Find where the given text appears and provide that cell's center as (X, Y) coordinate. 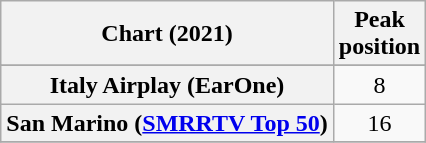
16 (379, 123)
Chart (2021) (168, 34)
Peakposition (379, 34)
Italy Airplay (EarOne) (168, 85)
8 (379, 85)
San Marino (SMRRTV Top 50) (168, 123)
